Identify which cell holds the provided text, then report its (X, Y) central coordinate. 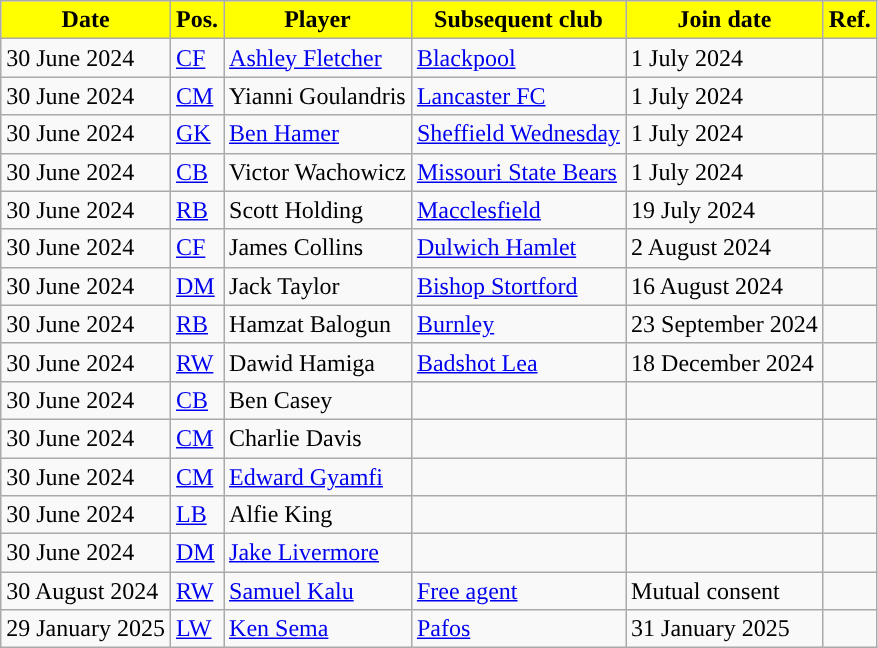
16 August 2024 (725, 286)
Edward Gyamfi (318, 477)
30 August 2024 (86, 591)
Scott Holding (318, 210)
Ken Sema (318, 629)
Burnley (518, 324)
Victor Wachowicz (318, 172)
19 July 2024 (725, 210)
LW (196, 629)
Player (318, 20)
Samuel Kalu (318, 591)
Free agent (518, 591)
Charlie Davis (318, 438)
18 December 2024 (725, 362)
Pafos (518, 629)
Dulwich Hamlet (518, 248)
Dawid Hamiga (318, 362)
Yianni Goulandris (318, 96)
Pos. (196, 20)
Badshot Lea (518, 362)
29 January 2025 (86, 629)
Sheffield Wednesday (518, 134)
Join date (725, 20)
Ref. (850, 20)
31 January 2025 (725, 629)
Ashley Fletcher (318, 58)
Ben Hamer (318, 134)
Bishop Stortford (518, 286)
Jack Taylor (318, 286)
Blackpool (518, 58)
James Collins (318, 248)
Alfie King (318, 515)
Hamzat Balogun (318, 324)
GK (196, 134)
LB (196, 515)
Mutual consent (725, 591)
Ben Casey (318, 400)
Date (86, 20)
Lancaster FC (518, 96)
Macclesfield (518, 210)
Subsequent club (518, 20)
23 September 2024 (725, 324)
2 August 2024 (725, 248)
Jake Livermore (318, 553)
Missouri State Bears (518, 172)
